Return (x, y) of the center of cell containing provided text 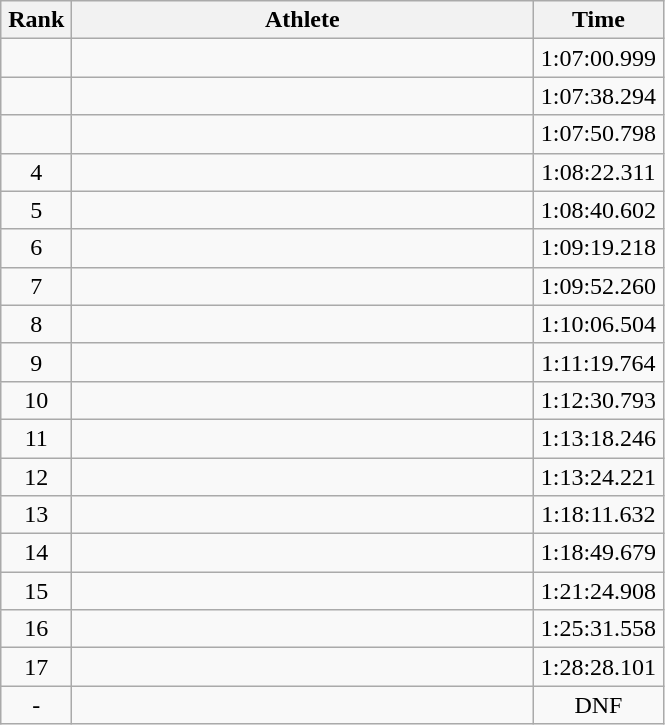
1:09:19.218 (598, 248)
1:12:30.793 (598, 400)
1:07:00.999 (598, 58)
7 (36, 286)
17 (36, 667)
1:21:24.908 (598, 591)
1:07:38.294 (598, 96)
1:09:52.260 (598, 286)
1:08:22.311 (598, 172)
8 (36, 324)
13 (36, 515)
1:18:11.632 (598, 515)
DNF (598, 705)
15 (36, 591)
1:28:28.101 (598, 667)
14 (36, 553)
Athlete (302, 20)
6 (36, 248)
4 (36, 172)
Rank (36, 20)
5 (36, 210)
1:13:24.221 (598, 477)
1:13:18.246 (598, 438)
1:25:31.558 (598, 629)
12 (36, 477)
1:08:40.602 (598, 210)
16 (36, 629)
1:10:06.504 (598, 324)
Time (598, 20)
10 (36, 400)
11 (36, 438)
- (36, 705)
1:07:50.798 (598, 134)
1:18:49.679 (598, 553)
9 (36, 362)
1:11:19.764 (598, 362)
